Detect which cell encompasses the target text, then output its (X, Y) center coordinate. 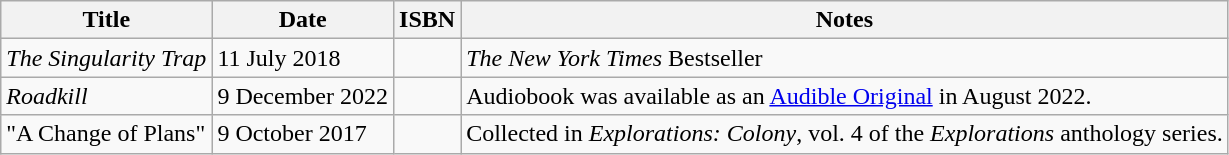
Collected in Explorations: Colony, vol. 4 of the Explorations anthology series. (845, 134)
"A Change of Plans" (106, 134)
9 October 2017 (303, 134)
11 July 2018 (303, 58)
Roadkill (106, 96)
Audiobook was available as an Audible Original in August 2022. (845, 96)
ISBN (428, 20)
The New York Times Bestseller (845, 58)
Title (106, 20)
Notes (845, 20)
9 December 2022 (303, 96)
Date (303, 20)
The Singularity Trap (106, 58)
